Detect which cell encompasses the target text, then output its [X, Y] center coordinate. 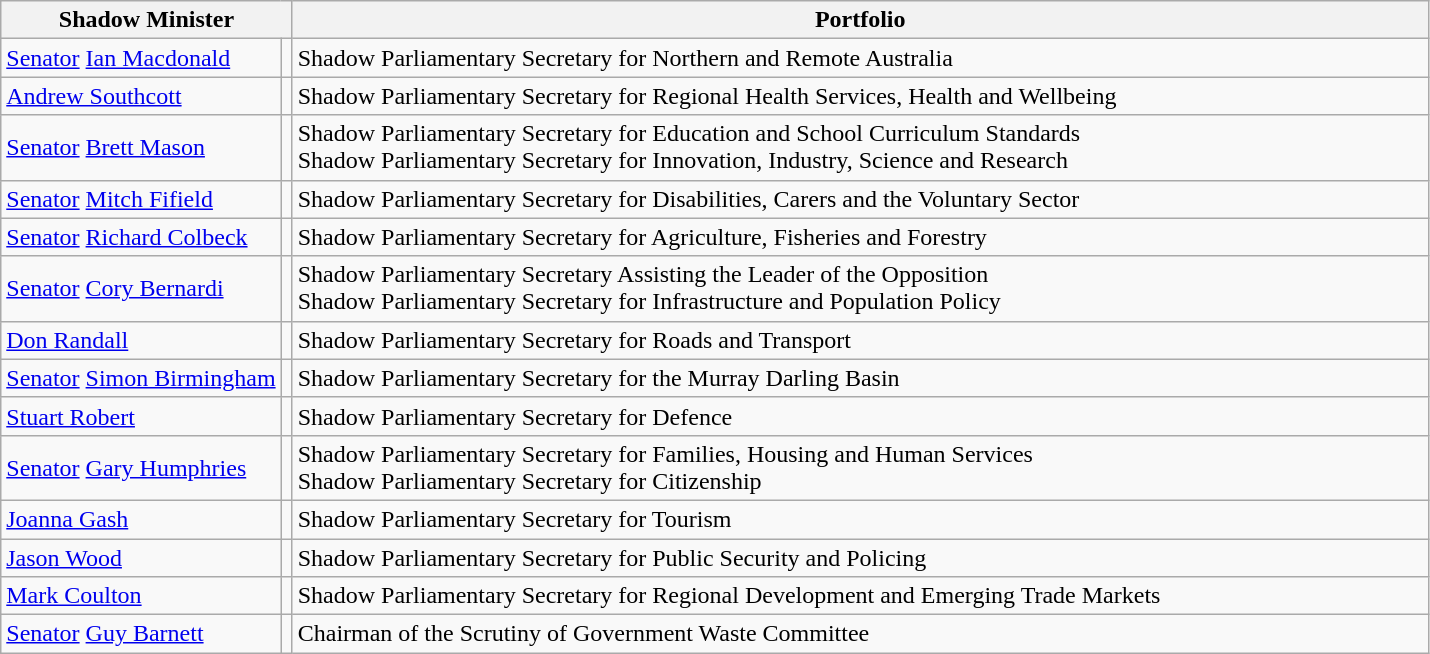
Shadow Parliamentary Secretary for the Murray Darling Basin [860, 378]
Senator Cory Bernardi [141, 288]
Portfolio [860, 20]
Senator Ian Macdonald [141, 58]
Senator Mitch Fifield [141, 199]
Shadow Parliamentary Secretary for Disabilities, Carers and the Voluntary Sector [860, 199]
Chairman of the Scrutiny of Government Waste Committee [860, 634]
Senator Gary Humphries [141, 468]
Jason Wood [141, 557]
Shadow Parliamentary Secretary Assisting the Leader of the OppositionShadow Parliamentary Secretary for Infrastructure and Population Policy [860, 288]
Joanna Gash [141, 519]
Senator Simon Birmingham [141, 378]
Shadow Parliamentary Secretary for Families, Housing and Human ServicesShadow Parliamentary Secretary for Citizenship [860, 468]
Stuart Robert [141, 416]
Shadow Parliamentary Secretary for Tourism [860, 519]
Senator Guy Barnett [141, 634]
Shadow Minister [146, 20]
Shadow Parliamentary Secretary for Defence [860, 416]
Andrew Southcott [141, 96]
Senator Brett Mason [141, 148]
Shadow Parliamentary Secretary for Roads and Transport [860, 340]
Don Randall [141, 340]
Shadow Parliamentary Secretary for Agriculture, Fisheries and Forestry [860, 237]
Shadow Parliamentary Secretary for Northern and Remote Australia [860, 58]
Mark Coulton [141, 596]
Shadow Parliamentary Secretary for Regional Development and Emerging Trade Markets [860, 596]
Shadow Parliamentary Secretary for Regional Health Services, Health and Wellbeing [860, 96]
Senator Richard Colbeck [141, 237]
Shadow Parliamentary Secretary for Public Security and Policing [860, 557]
